Pinpoint the cell where the given text exists, returning its (x, y) midpoint coordinate. 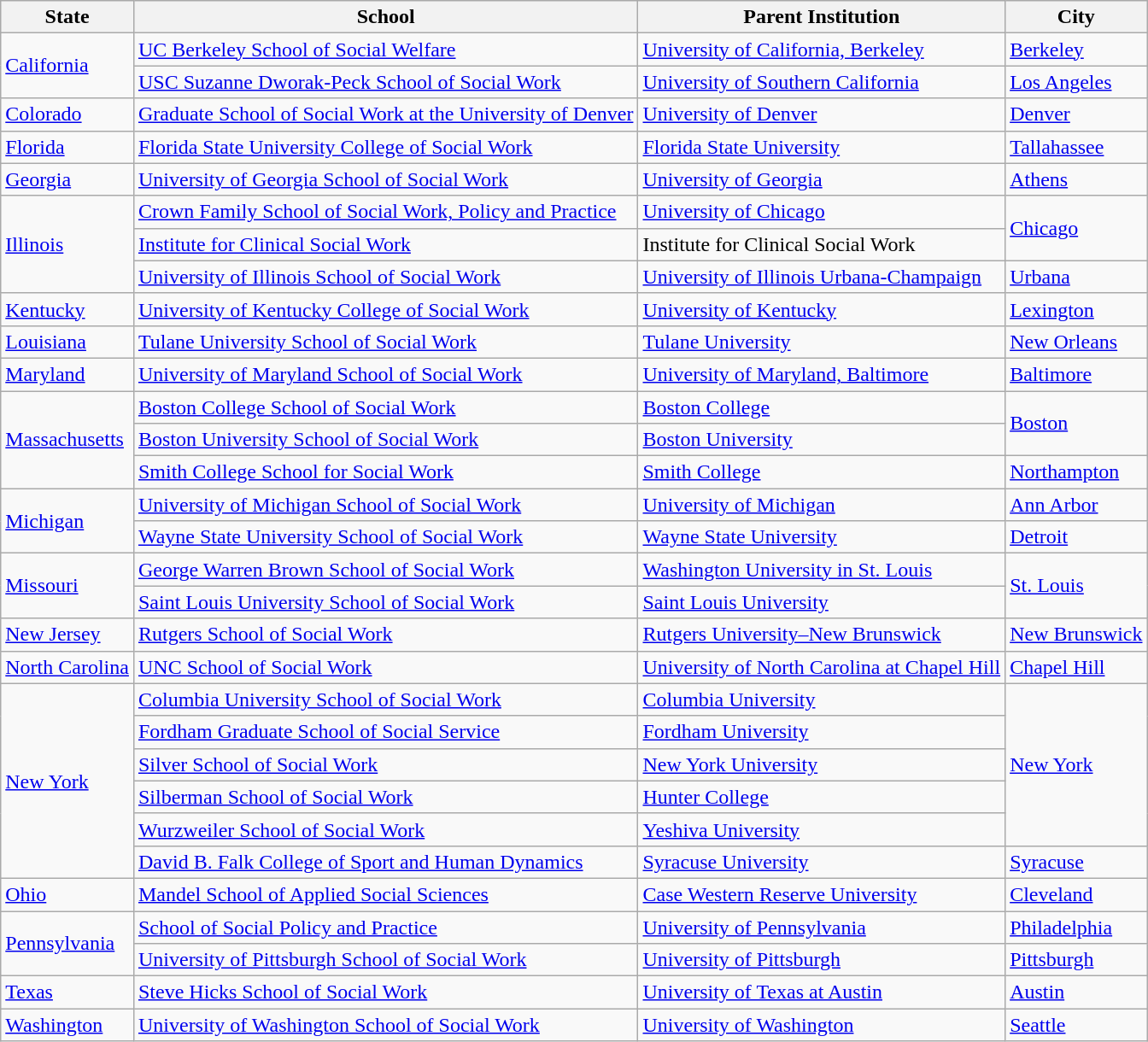
Rutgers University–New Brunswick (822, 635)
David B. Falk College of Sport and Human Dynamics (386, 862)
University of Illinois Urbana-Champaign (822, 277)
New York University (822, 764)
University of Denver (822, 114)
University of Pennsylvania (822, 927)
Silberman School of Social Work (386, 797)
Crown Family School of Social Work, Policy and Practice (386, 212)
New Brunswick (1076, 635)
Saint Louis University (822, 602)
Michigan (67, 521)
University of Illinois School of Social Work (386, 277)
Syracuse University (822, 862)
Graduate School of Social Work at the University of Denver (386, 114)
Urbana (1076, 277)
Rutgers School of Social Work (386, 635)
Boston University School of Social Work (386, 440)
Seattle (1076, 1025)
New Orleans (1076, 342)
Los Angeles (1076, 82)
Texas (67, 992)
Louisiana (67, 342)
New Jersey (67, 635)
University of Pittsburgh (822, 960)
School of Social Policy and Practice (386, 927)
Smith College (822, 472)
Wayne State University School of Social Work (386, 537)
Boston (1076, 424)
Athens (1076, 179)
Detroit (1076, 537)
State (67, 17)
Kentucky (67, 309)
Austin (1076, 992)
Boston College School of Social Work (386, 407)
Florida (67, 147)
Tulane University (822, 342)
University of Chicago (822, 212)
USC Suzanne Dworak-Peck School of Social Work (386, 82)
Colorado (67, 114)
University of Georgia (822, 179)
School (386, 17)
Ann Arbor (1076, 505)
St. Louis (1076, 586)
Tulane University School of Social Work (386, 342)
Boston University (822, 440)
University of Texas at Austin (822, 992)
Denver (1076, 114)
Florida State University College of Social Work (386, 147)
Chicago (1076, 228)
Maryland (67, 374)
UNC School of Social Work (386, 667)
Tallahassee (1076, 147)
University of Maryland School of Social Work (386, 374)
Steve Hicks School of Social Work (386, 992)
Lexington (1076, 309)
Georgia (67, 179)
Florida State University (822, 147)
Pittsburgh (1076, 960)
Case Western Reserve University (822, 894)
North Carolina (67, 667)
Smith College School for Social Work (386, 472)
Washington (67, 1025)
University of Southern California (822, 82)
University of Kentucky College of Social Work (386, 309)
Wayne State University (822, 537)
University of Washington School of Social Work (386, 1025)
Fordham Graduate School of Social Service (386, 732)
Syracuse (1076, 862)
Boston College (822, 407)
Ohio (67, 894)
Yeshiva University (822, 829)
Philadelphia (1076, 927)
George Warren Brown School of Social Work (386, 570)
University of Kentucky (822, 309)
Wurzweiler School of Social Work (386, 829)
Saint Louis University School of Social Work (386, 602)
University of Michigan (822, 505)
Fordham University (822, 732)
University of North Carolina at Chapel Hill (822, 667)
Parent Institution (822, 17)
Massachusetts (67, 440)
University of Maryland, Baltimore (822, 374)
California (67, 66)
Cleveland (1076, 894)
Chapel Hill (1076, 667)
Washington University in St. Louis (822, 570)
Northampton (1076, 472)
Pennsylvania (67, 943)
Silver School of Social Work (386, 764)
Hunter College (822, 797)
University of Michigan School of Social Work (386, 505)
University of Georgia School of Social Work (386, 179)
University of Washington (822, 1025)
Columbia University School of Social Work (386, 700)
Missouri (67, 586)
Baltimore (1076, 374)
Mandel School of Applied Social Sciences (386, 894)
University of Pittsburgh School of Social Work (386, 960)
Illinois (67, 244)
Columbia University (822, 700)
City (1076, 17)
Berkeley (1076, 50)
UC Berkeley School of Social Welfare (386, 50)
University of California, Berkeley (822, 50)
